Provide the [X, Y] coordinate of the cell's center where the given text is located.  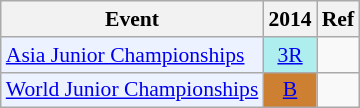
World Junior Championships [132, 90]
B [290, 90]
Asia Junior Championships [132, 55]
Ref [338, 19]
Event [132, 19]
3R [290, 55]
2014 [290, 19]
